From the cell containing the given text, extract its center point as [x, y] coordinate. 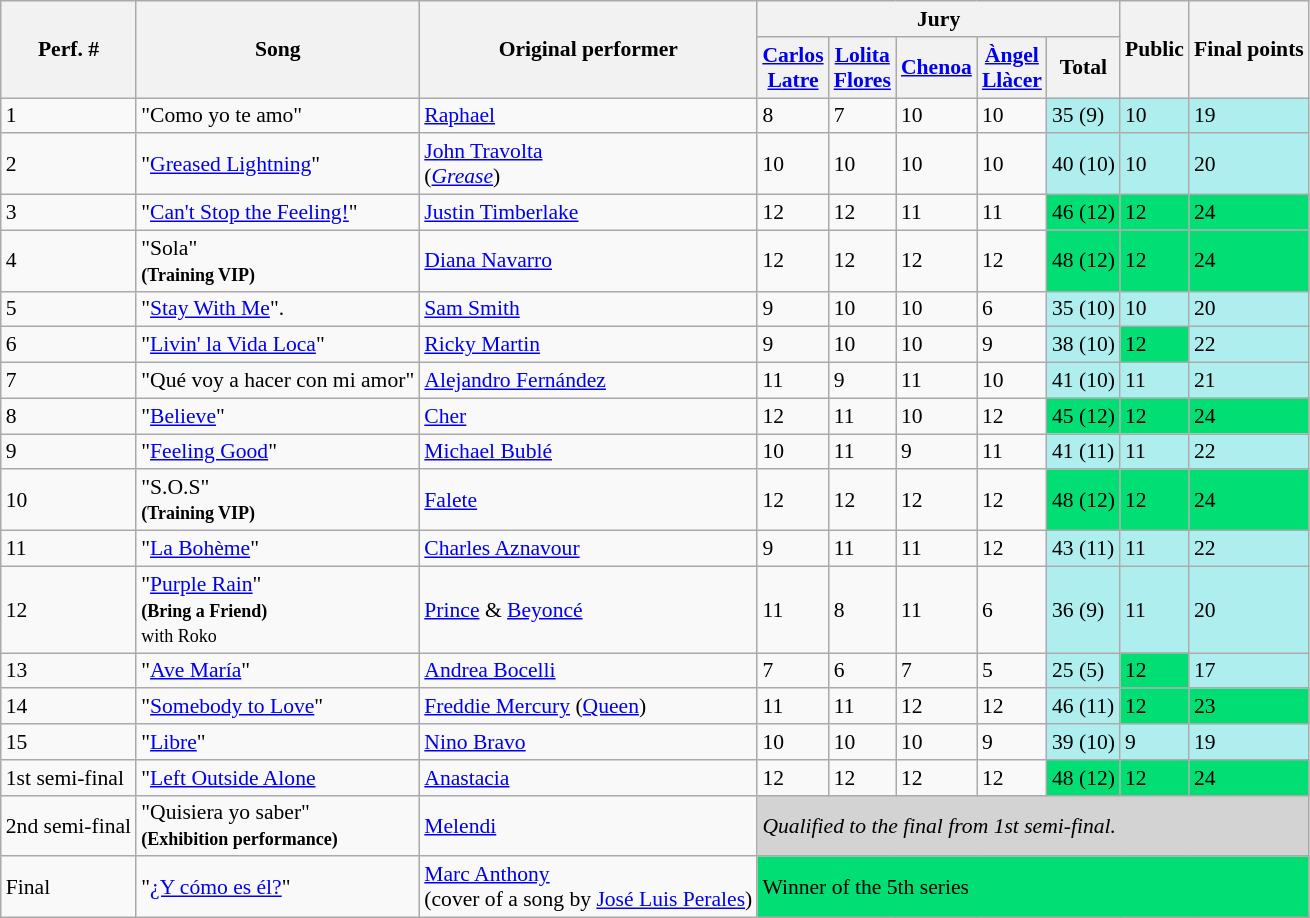
1st semi-final [68, 778]
Anastacia [588, 778]
40 (10) [1084, 164]
"Livin' la Vida Loca" [278, 345]
Jury [938, 19]
Winner of the 5th series [1032, 888]
Chenoa [936, 68]
Public [1154, 50]
Ricky Martin [588, 345]
"Can't Stop the Feeling!" [278, 213]
"Libre" [278, 742]
Carlos Latre [792, 68]
Alejandro Fernández [588, 381]
"Stay With Me". [278, 309]
Prince & Beyoncé [588, 610]
23 [1249, 707]
46 (12) [1084, 213]
41 (10) [1084, 381]
Falete [588, 500]
Nino Bravo [588, 742]
Marc Anthony(cover of a song by José Luis Perales) [588, 888]
"¿Y cómo es él?" [278, 888]
"Greased Lightning" [278, 164]
John Travolta (Grease) [588, 164]
Final [68, 888]
1 [68, 116]
Diana Navarro [588, 260]
21 [1249, 381]
Àngel Llàcer [1012, 68]
"La Bohème" [278, 549]
2nd semi-final [68, 826]
"Sola"(Training VIP) [278, 260]
25 (5) [1084, 671]
Cher [588, 416]
17 [1249, 671]
43 (11) [1084, 549]
Melendi [588, 826]
Perf. # [68, 50]
"Ave María" [278, 671]
45 (12) [1084, 416]
38 (10) [1084, 345]
46 (11) [1084, 707]
"Believe" [278, 416]
15 [68, 742]
Final points [1249, 50]
Qualified to the final from 1st semi-final. [1032, 826]
39 (10) [1084, 742]
Michael Bublé [588, 452]
"Feeling Good" [278, 452]
35 (10) [1084, 309]
4 [68, 260]
"Left Outside Alone [278, 778]
"Somebody to Love" [278, 707]
Raphael [588, 116]
Andrea Bocelli [588, 671]
"Purple Rain"(Bring a Friend) with Roko [278, 610]
Lolita Flores [862, 68]
Original performer [588, 50]
36 (9) [1084, 610]
2 [68, 164]
"Qué voy a hacer con mi amor" [278, 381]
Freddie Mercury (Queen) [588, 707]
41 (11) [1084, 452]
"Quisiera yo saber"(Exhibition performance) [278, 826]
"Como yo te amo" [278, 116]
Total [1084, 68]
14 [68, 707]
Justin Timberlake [588, 213]
"S.O.S"(Training VIP) [278, 500]
35 (9) [1084, 116]
Charles Aznavour [588, 549]
Song [278, 50]
13 [68, 671]
3 [68, 213]
Sam Smith [588, 309]
